Pinpoint the cell where the given text exists, returning its [X, Y] midpoint coordinate. 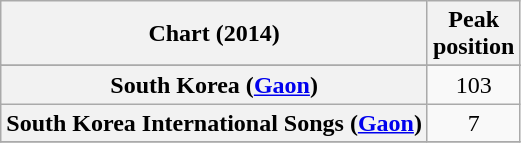
7 [473, 123]
Peakposition [473, 34]
South Korea (Gaon) [214, 85]
103 [473, 85]
Chart (2014) [214, 34]
South Korea International Songs (Gaon) [214, 123]
